Output the [X, Y] coordinate of the center of the cell containing the given text.  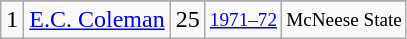
25 [188, 20]
1 [12, 20]
E.C. Coleman [97, 20]
McNeese State [344, 20]
1971–72 [243, 20]
